Search for the cell housing the specified text and yield its [X, Y] center coordinate. 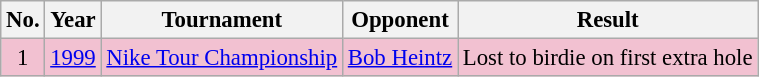
Year [73, 20]
Tournament [222, 20]
1999 [73, 58]
Lost to birdie on first extra hole [608, 58]
1 [23, 58]
Result [608, 20]
No. [23, 20]
Opponent [400, 20]
Nike Tour Championship [222, 58]
Bob Heintz [400, 58]
